Output the (x, y) coordinate of the center of the cell containing the given text.  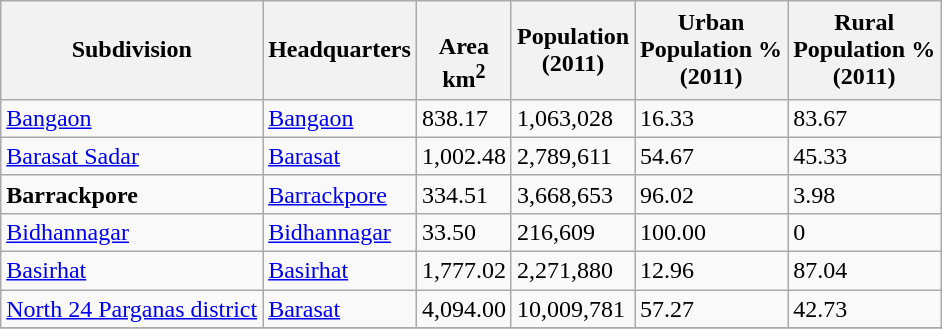
0 (864, 232)
83.67 (864, 118)
216,609 (572, 232)
42.73 (864, 309)
1,002.48 (464, 156)
Areakm2 (464, 50)
Headquarters (340, 50)
Barasat Sadar (132, 156)
57.27 (712, 309)
North 24 Parganas district (132, 309)
45.33 (864, 156)
3.98 (864, 194)
3,668,653 (572, 194)
334.51 (464, 194)
100.00 (712, 232)
16.33 (712, 118)
2,271,880 (572, 271)
Rural Population % (2011) (864, 50)
Population(2011) (572, 50)
1,063,028 (572, 118)
2,789,611 (572, 156)
12.96 (712, 271)
Subdivision (132, 50)
838.17 (464, 118)
10,009,781 (572, 309)
54.67 (712, 156)
UrbanPopulation %(2011) (712, 50)
33.50 (464, 232)
4,094.00 (464, 309)
96.02 (712, 194)
1,777.02 (464, 271)
87.04 (864, 271)
